Locate the cell with the specified text and output its (X, Y) center coordinate. 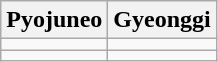
Gyeonggi (162, 20)
Pyojuneo (54, 20)
